Detect which cell encompasses the target text, then output its [x, y] center coordinate. 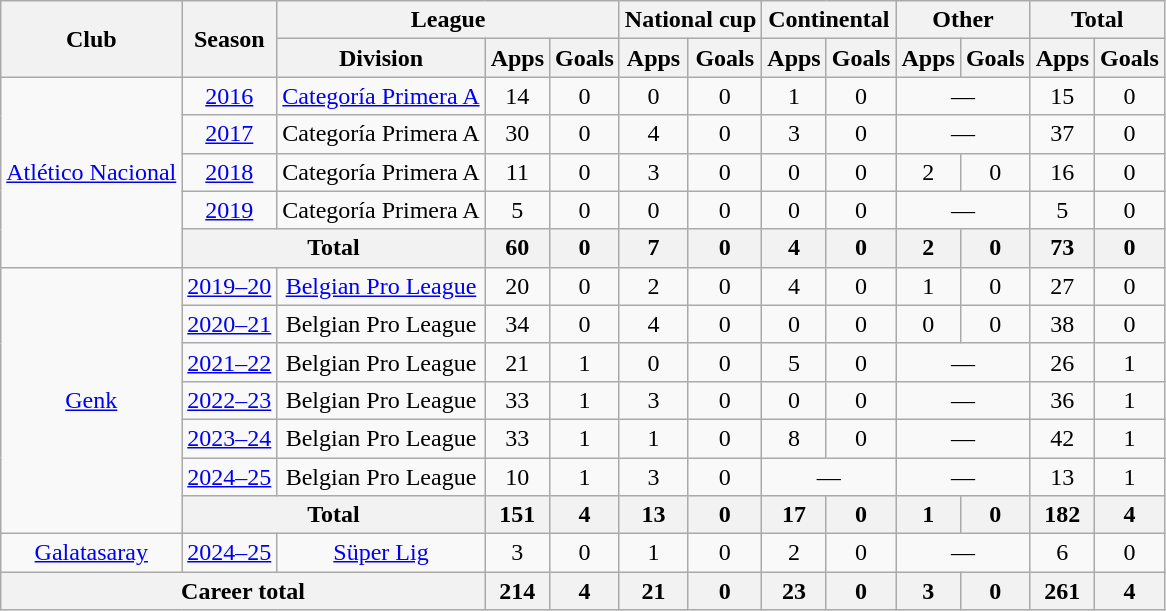
Galatasaray [92, 553]
Season [230, 39]
8 [794, 438]
182 [1062, 515]
2022–23 [230, 400]
Genk [92, 400]
2016 [230, 96]
37 [1062, 134]
National cup [690, 20]
23 [794, 591]
27 [1062, 286]
2020–21 [230, 324]
30 [517, 134]
14 [517, 96]
7 [653, 248]
20 [517, 286]
Atlético Nacional [92, 172]
34 [517, 324]
Career total [243, 591]
214 [517, 591]
2018 [230, 172]
17 [794, 515]
15 [1062, 96]
Club [92, 39]
2017 [230, 134]
2021–22 [230, 362]
42 [1062, 438]
38 [1062, 324]
League [448, 20]
Continental [829, 20]
16 [1062, 172]
2019 [230, 210]
2023–24 [230, 438]
261 [1062, 591]
73 [1062, 248]
60 [517, 248]
Süper Lig [381, 553]
11 [517, 172]
151 [517, 515]
26 [1062, 362]
2019–20 [230, 286]
Other [963, 20]
Division [381, 58]
10 [517, 477]
36 [1062, 400]
6 [1062, 553]
